Scan for the cell matching the given text and deliver its (X, Y) coordinate at center. 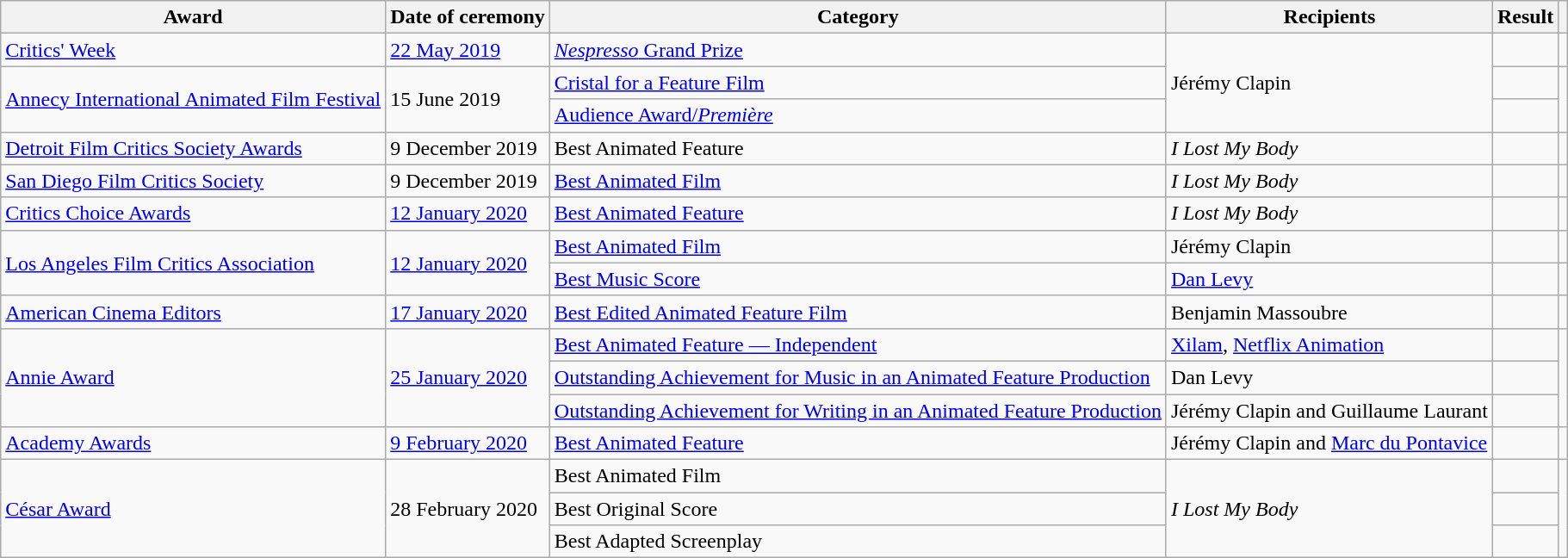
28 February 2020 (468, 509)
Result (1525, 17)
25 January 2020 (468, 377)
Audience Award/Première (858, 115)
Benjamin Massoubre (1329, 312)
Jérémy Clapin and Marc du Pontavice (1329, 443)
San Diego Film Critics Society (193, 181)
22 May 2019 (468, 50)
Best Original Score (858, 509)
Best Adapted Screenplay (858, 542)
César Award (193, 509)
Best Edited Animated Feature Film (858, 312)
Academy Awards (193, 443)
Xilam, Netflix Animation (1329, 344)
American Cinema Editors (193, 312)
Date of ceremony (468, 17)
Detroit Film Critics Society Awards (193, 148)
Category (858, 17)
Best Animated Feature — Independent (858, 344)
Los Angeles Film Critics Association (193, 263)
Jérémy Clapin and Guillaume Laurant (1329, 411)
Recipients (1329, 17)
Cristal for a Feature Film (858, 83)
9 February 2020 (468, 443)
Nespresso Grand Prize (858, 50)
Critics' Week (193, 50)
15 June 2019 (468, 99)
Best Music Score (858, 279)
Annie Award (193, 377)
17 January 2020 (468, 312)
Award (193, 17)
Critics Choice Awards (193, 214)
Outstanding Achievement for Music in an Animated Feature Production (858, 377)
Outstanding Achievement for Writing in an Animated Feature Production (858, 411)
Annecy International Animated Film Festival (193, 99)
